Detect which cell encompasses the target text, then output its (X, Y) center coordinate. 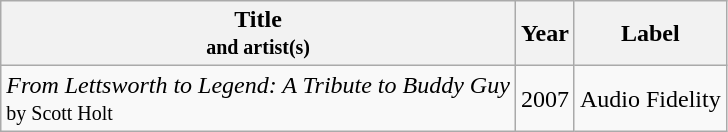
Titleand artist(s) (258, 34)
Audio Fidelity (650, 98)
Label (650, 34)
Year (544, 34)
2007 (544, 98)
From Lettsworth to Legend: A Tribute to Buddy Guyby Scott Holt (258, 98)
